Pinpoint the cell where the given text exists, returning its [x, y] midpoint coordinate. 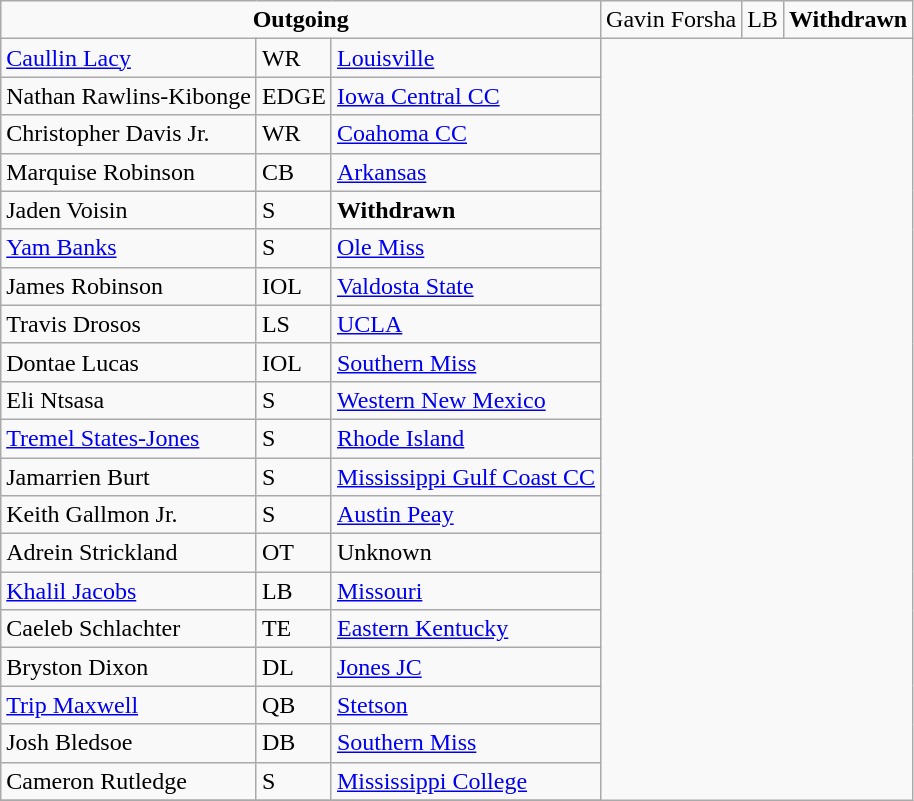
Josh Bledsoe [129, 743]
Ole Miss [466, 248]
Jamarrien Burt [129, 477]
Gavin Forsha [672, 20]
Jaden Voisin [129, 210]
Unknown [466, 553]
Trip Maxwell [129, 705]
Western New Mexico [466, 400]
Christopher Davis Jr. [129, 134]
CB [294, 172]
Adrein Strickland [129, 553]
Austin Peay [466, 515]
QB [294, 705]
Travis Drosos [129, 324]
OT [294, 553]
Keith Gallmon Jr. [129, 515]
Caeleb Schlachter [129, 629]
Arkansas [466, 172]
Stetson [466, 705]
Jones JC [466, 667]
Bryston Dixon [129, 667]
Nathan Rawlins-Kibonge [129, 96]
UCLA [466, 324]
Khalil Jacobs [129, 591]
Eli Ntsasa [129, 400]
TE [294, 629]
Missouri [466, 591]
Louisville [466, 58]
Dontae Lucas [129, 362]
Outgoing [301, 20]
DB [294, 743]
Yam Banks [129, 248]
Mississippi College [466, 781]
DL [294, 667]
Rhode Island [466, 438]
Coahoma CC [466, 134]
Valdosta State [466, 286]
Caullin Lacy [129, 58]
Mississippi Gulf Coast CC [466, 477]
Marquise Robinson [129, 172]
Cameron Rutledge [129, 781]
EDGE [294, 96]
Eastern Kentucky [466, 629]
Iowa Central CC [466, 96]
Tremel States-Jones [129, 438]
LS [294, 324]
James Robinson [129, 286]
